Find where the given text appears and provide that cell's center as (x, y) coordinate. 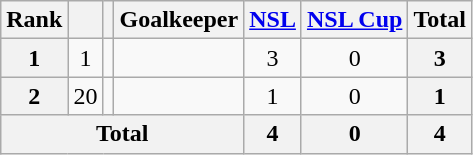
2 (34, 96)
20 (86, 96)
Goalkeeper (179, 20)
NSL (273, 20)
Rank (34, 20)
NSL Cup (354, 20)
